Output the (x, y) coordinate of the center of the cell containing the given text.  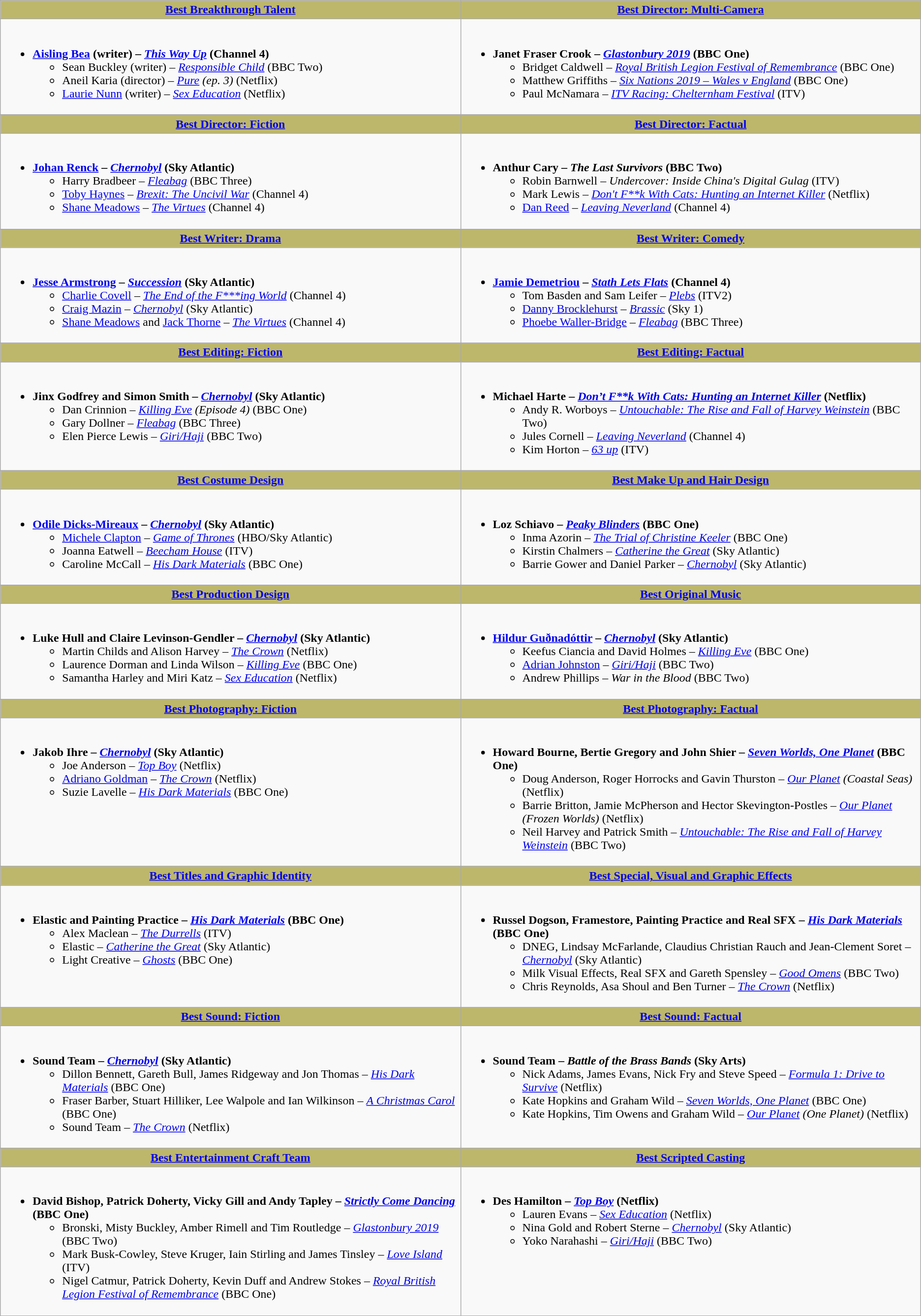
Best Special, Visual and Graphic Effects (691, 876)
Best Entertainment Craft Team (230, 1158)
Best Original Music (691, 594)
Best Photography: Factual (691, 708)
Best Production Design (230, 594)
Best Costume Design (230, 480)
Best Sound: Factual (691, 1017)
Best Director: Factual (691, 124)
Best Editing: Factual (691, 352)
Best Director: Multi-Camera (691, 10)
Best Sound: Fiction (230, 1017)
Best Director: Fiction (230, 124)
Best Writer: Drama (230, 238)
Best Writer: Comedy (691, 238)
Best Breakthrough Talent (230, 10)
Best Scripted Casting (691, 1158)
Best Titles and Graphic Identity (230, 876)
Best Make Up and Hair Design (691, 480)
Best Photography: Fiction (230, 708)
Best Editing: Fiction (230, 352)
